Locate the cell with the specified text and output its (X, Y) center coordinate. 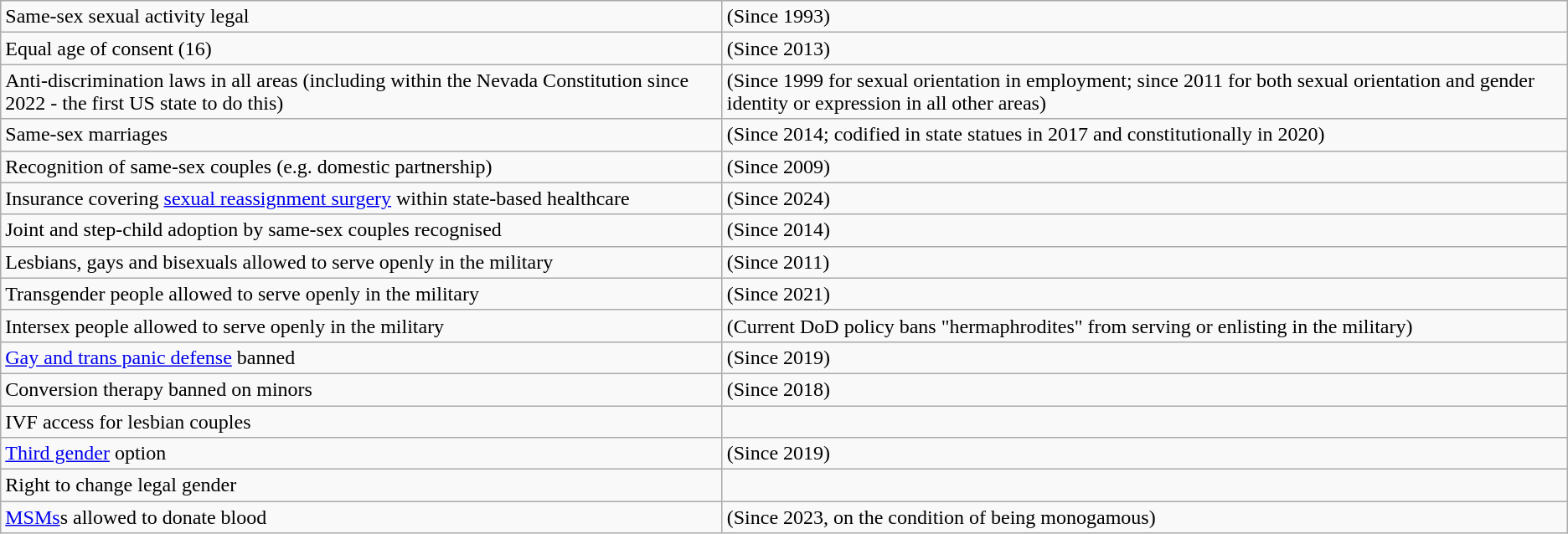
Recognition of same-sex couples (e.g. domestic partnership) (362, 167)
(Since 2023, on the condition of being monogamous) (1144, 517)
Third gender option (362, 454)
Intersex people allowed to serve openly in the military (362, 326)
Equal age of consent (16) (362, 49)
(Since 2014; codified in state statues in 2017 and constitutionally in 2020) (1144, 135)
(Since 1999 for sexual orientation in employment; since 2011 for both sexual orientation and gender identity or expression in all other areas) (1144, 92)
Gay and trans panic defense banned (362, 357)
MSMss allowed to donate blood (362, 517)
Joint and step-child adoption by same-sex couples recognised (362, 230)
Same-sex marriages (362, 135)
Right to change legal gender (362, 485)
Same-sex sexual activity legal (362, 17)
(Since 2013) (1144, 49)
(Since 2018) (1144, 389)
Anti-discrimination laws in all areas (including within the Nevada Constitution since 2022 - the first US state to do this) (362, 92)
Lesbians, gays and bisexuals allowed to serve openly in the military (362, 262)
(Since 2024) (1144, 198)
Insurance covering sexual reassignment surgery within state-based healthcare (362, 198)
(Since 2009) (1144, 167)
Transgender people allowed to serve openly in the military (362, 294)
(Since 2011) (1144, 262)
(Since 2021) (1144, 294)
Conversion therapy banned on minors (362, 389)
(Current DoD policy bans "hermaphrodites" from serving or enlisting in the military) (1144, 326)
(Since 1993) (1144, 17)
(Since 2014) (1144, 230)
IVF access for lesbian couples (362, 421)
